Output the [X, Y] coordinate of the center of the cell containing the given text.  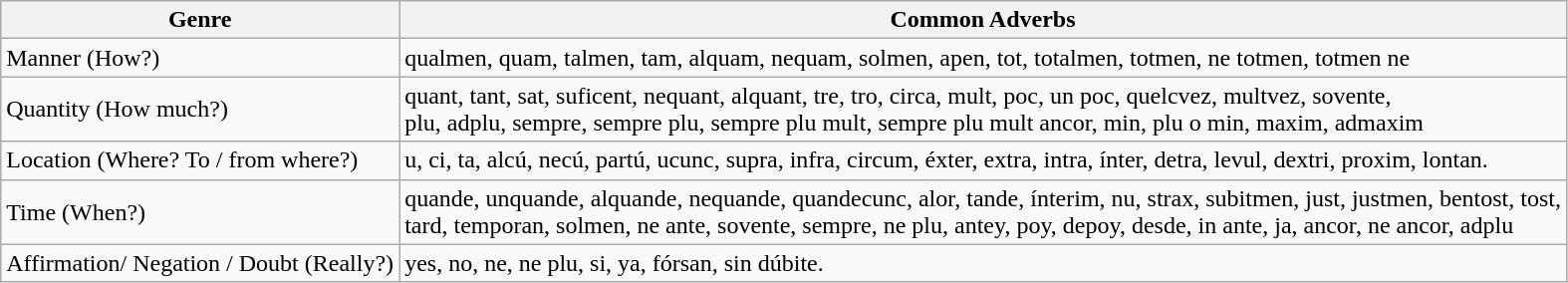
Common Adverbs [983, 20]
yes, no, ne, ne plu, si, ya, fórsan, sin dúbite. [983, 263]
u, ci, ta, alcú, necú, partú, ucunc, supra, infra, circum, éxter, extra, intra, ínter, detra, levul, dextri, proxim, lontan. [983, 160]
Time (When?) [200, 211]
Location (Where? To / from where?) [200, 160]
Quantity (How much?) [200, 110]
Genre [200, 20]
Affirmation/ Negation / Doubt (Really?) [200, 263]
qualmen, quam, talmen, tam, alquam, nequam, solmen, apen, tot, totalmen, totmen, ne totmen, totmen ne [983, 58]
Manner (How?) [200, 58]
